Output the [x, y] coordinate of the center of the cell containing the given text.  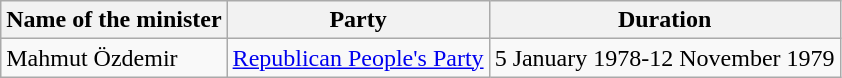
Party [358, 20]
Duration [664, 20]
Mahmut Özdemir [114, 58]
Republican People's Party [358, 58]
Name of the minister [114, 20]
5 January 1978-12 November 1979 [664, 58]
